Extract the [x, y] coordinate from the center of the cell holding the provided text.  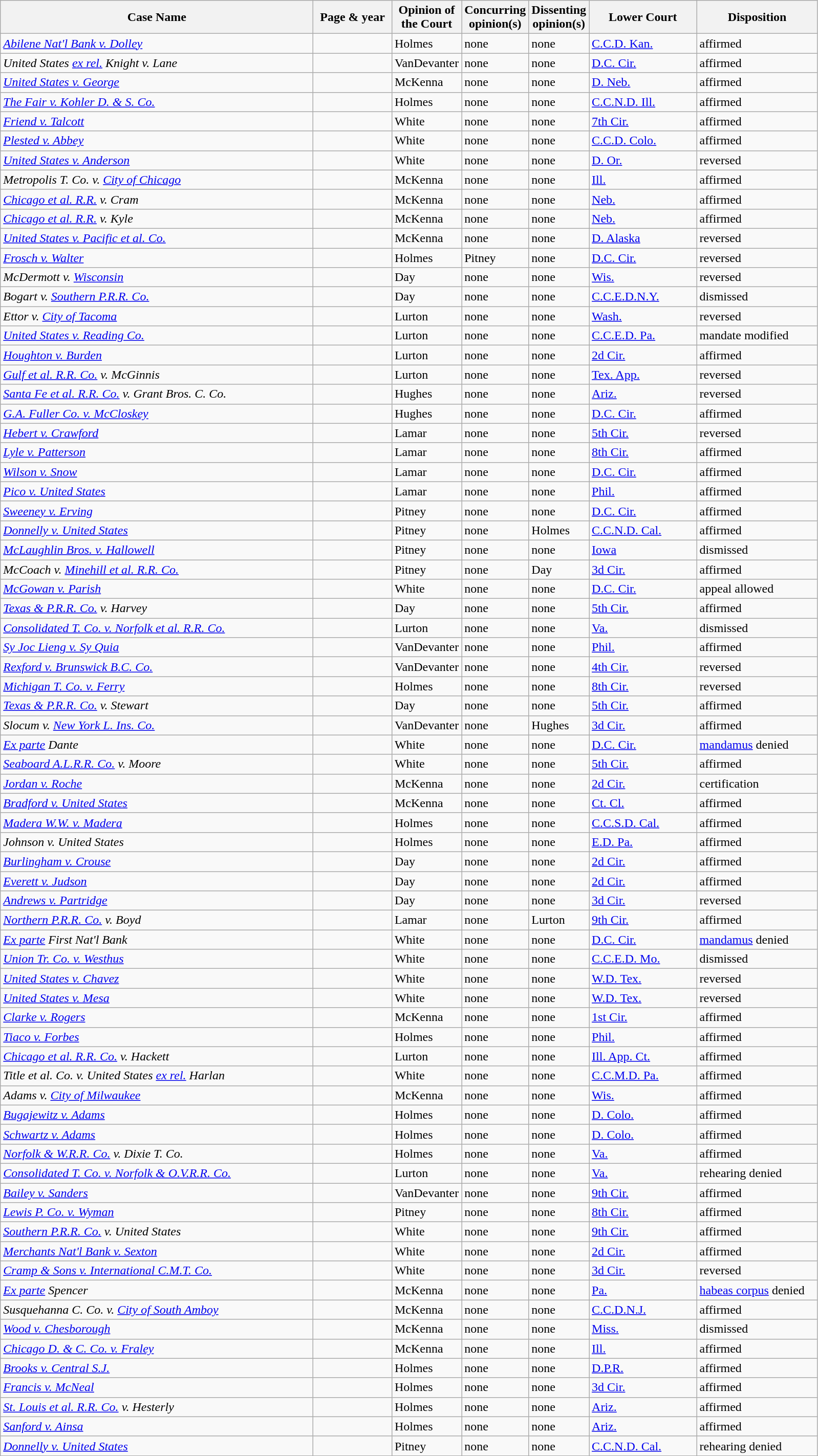
Lewis P. Co. v. Wyman [157, 1212]
appeal allowed [757, 589]
Ex parte Dante [157, 745]
Houghton v. Burden [157, 355]
Hebert v. Crawford [157, 433]
Johnson v. United States [157, 842]
Seaboard A.L.R.R. Co. v. Moore [157, 764]
Brooks v. Central S.J. [157, 1368]
D. Neb. [643, 82]
Sweeney v. Erving [157, 511]
Tex. App. [643, 375]
C.C.M.D. Pa. [643, 1076]
United States v. Chavez [157, 979]
Plested v. Abbey [157, 141]
Cramp & Sons v. International C.M.T. Co. [157, 1271]
C.C.D.N.J. [643, 1310]
Wash. [643, 316]
Lyle v. Patterson [157, 452]
Abilene Nat'l Bank v. Dolley [157, 44]
Friend v. Talcott [157, 121]
Texas & P.R.R. Co. v. Stewart [157, 706]
Pa. [643, 1290]
Chicago et al. R.R. v. Cram [157, 199]
Sy Joc Lieng v. Sy Quia [157, 647]
United States v. Pacific et al. Co. [157, 238]
Chicago D. & C. Co. v. Fraley [157, 1349]
United States v. George [157, 82]
Case Name [157, 17]
Consolidated T. Co. v. Norfolk & O.V.R.R. Co. [157, 1173]
United States v. Mesa [157, 998]
Disposition [757, 17]
Wilson v. Snow [157, 472]
Clarke v. Rogers [157, 1017]
Union Tr. Co. v. Westhus [157, 959]
McCoach v. Minehill et al. R.R. Co. [157, 570]
Concurring opinion(s) [496, 17]
McDermott v. Wisconsin [157, 277]
The Fair v. Kohler D. & S. Co. [157, 102]
McLaughlin Bros. v. Hallowell [157, 550]
McGowan v. Parish [157, 589]
mandate modified [757, 336]
Gulf et al. R.R. Co. v. McGinnis [157, 375]
4th Cir. [643, 667]
Norfolk & W.R.R. Co. v. Dixie T. Co. [157, 1154]
habeas corpus denied [757, 1290]
Dissenting opinion(s) [559, 17]
Burlingham v. Crouse [157, 861]
Chicago et al. R.R. Co. v. Hackett [157, 1056]
Madera W.W. v. Madera [157, 822]
C.C.N.D. Ill. [643, 102]
Title et al. Co. v. United States ex rel. Harlan [157, 1076]
Chicago et al. R.R. v. Kyle [157, 219]
Bradford v. United States [157, 803]
Bogart v. Southern P.R.R. Co. [157, 297]
Francis v. McNeal [157, 1387]
Ettor v. City of Tacoma [157, 316]
Merchants Nat'l Bank v. Sexton [157, 1251]
Rexford v. Brunswick B.C. Co. [157, 667]
D. Or. [643, 160]
C.C.E.D. Mo. [643, 959]
Southern P.R.R. Co. v. United States [157, 1232]
Wood v. Chesborough [157, 1329]
Bailey v. Sanders [157, 1193]
Everett v. Judson [157, 881]
D. Alaska [643, 238]
Sanford v. Ainsa [157, 1426]
Tiaco v. Forbes [157, 1037]
Jordan v. Roche [157, 784]
1st Cir. [643, 1017]
United States ex rel. Knight v. Lane [157, 63]
Northern P.R.R. Co. v. Boyd [157, 920]
Adams v. City of Milwaukee [157, 1095]
C.C.S.D. Cal. [643, 822]
Schwartz v. Adams [157, 1134]
Andrews v. Partridge [157, 901]
Ex parte First Nat'l Bank [157, 940]
Ill. App. Ct. [643, 1056]
C.C.D. Kan. [643, 44]
C.C.D. Colo. [643, 141]
St. Louis et al. R.R. Co. v. Hesterly [157, 1407]
Bugajewitz v. Adams [157, 1115]
Texas & P.R.R. Co. v. Harvey [157, 609]
Metropolis T. Co. v. City of Chicago [157, 180]
D.P.R. [643, 1368]
Michigan T. Co. v. Ferry [157, 686]
United States v. Anderson [157, 160]
certification [757, 784]
Pico v. United States [157, 491]
Frosch v. Walter [157, 257]
Miss. [643, 1329]
Opinion of the Court [426, 17]
Santa Fe et al. R.R. Co. v. Grant Bros. C. Co. [157, 394]
Ex parte Spencer [157, 1290]
E.D. Pa. [643, 842]
Lower Court [643, 17]
G.A. Fuller Co. v. McCloskey [157, 414]
C.C.E.D. Pa. [643, 336]
C.C.E.D.N.Y. [643, 297]
Iowa [643, 550]
Consolidated T. Co. v. Norfolk et al. R.R. Co. [157, 628]
Susquehanna C. Co. v. City of South Amboy [157, 1310]
United States v. Reading Co. [157, 336]
Ct. Cl. [643, 803]
Slocum v. New York L. Ins. Co. [157, 725]
Page & year [353, 17]
7th Cir. [643, 121]
